Return the [x, y] coordinate for the center point of the cell that contains the specified text.  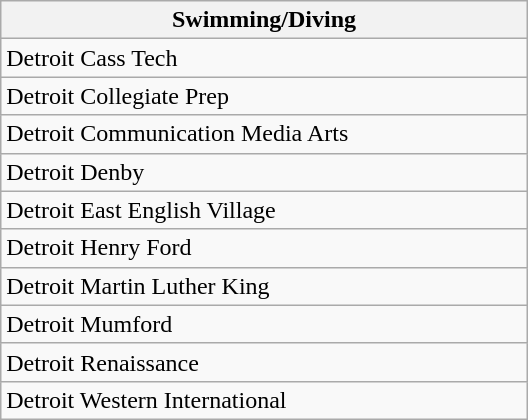
Detroit Denby [264, 172]
Detroit Henry Ford [264, 248]
Detroit Mumford [264, 324]
Detroit Martin Luther King [264, 286]
Detroit East English Village [264, 210]
Detroit Cass Tech [264, 58]
Detroit Western International [264, 400]
Detroit Communication Media Arts [264, 134]
Swimming/Diving [264, 20]
Detroit Collegiate Prep [264, 96]
Detroit Renaissance [264, 362]
